Search for the cell housing the specified text and yield its (x, y) center coordinate. 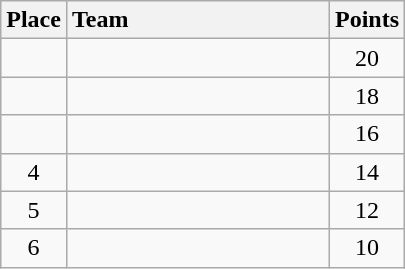
5 (34, 210)
20 (368, 58)
6 (34, 248)
10 (368, 248)
4 (34, 172)
14 (368, 172)
18 (368, 96)
Place (34, 20)
Points (368, 20)
16 (368, 134)
Team (198, 20)
12 (368, 210)
